Provide the [x, y] coordinate of the cell's center where the given text is located.  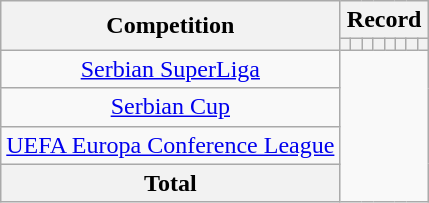
Total [170, 183]
Serbian Cup [170, 107]
Serbian SuperLiga [170, 69]
Record [384, 20]
Competition [170, 26]
UEFA Europa Conference League [170, 145]
